Capture the cell that displays the provided text and extract its (x, y) central coordinate. 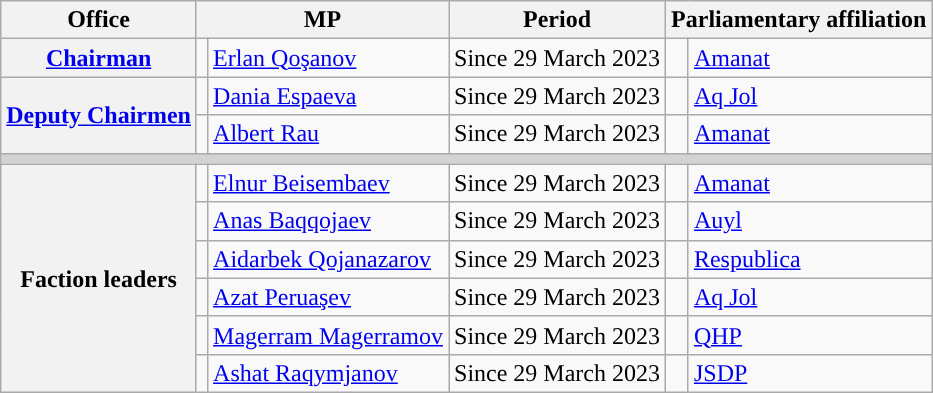
Auyl (810, 221)
Azat Peruaşev (328, 297)
Dania Espaeva (328, 96)
Deputy Chairmen (99, 115)
Aidarbek Qojanazarov (328, 259)
Parliamentary affiliation (799, 20)
Erlan Qoşanov (328, 58)
Respublica (810, 259)
Period (556, 20)
MP (322, 20)
Faction leaders (99, 278)
Albert Rau (328, 134)
Chairman (99, 58)
Elnur Beisembaev (328, 183)
Ashat Raqymjanov (328, 373)
Anas Baqqojaev (328, 221)
QHP (810, 335)
JSDP (810, 373)
Magerram Magerramov (328, 335)
Office (99, 20)
